Scan for the cell matching the given text and deliver its [x, y] coordinate at center. 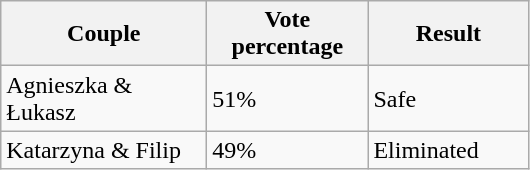
Katarzyna & Filip [104, 150]
Agnieszka & Łukasz [104, 98]
51% [288, 98]
Result [448, 34]
Eliminated [448, 150]
Safe [448, 98]
Couple [104, 34]
Vote percentage [288, 34]
49% [288, 150]
